Return the (x, y) coordinate for the center point of the cell that contains the specified text.  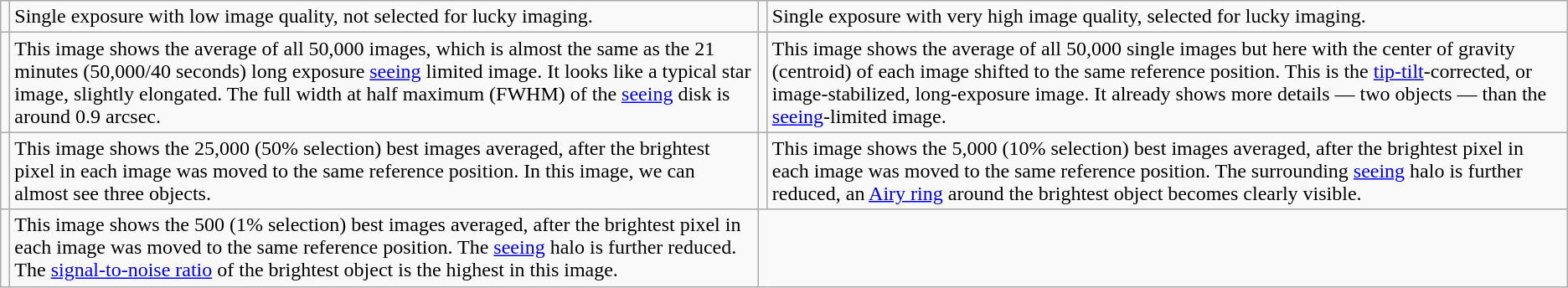
Single exposure with very high image quality, selected for lucky imaging. (1168, 17)
Single exposure with low image quality, not selected for lucky imaging. (384, 17)
